Return (X, Y) of the center of cell containing provided text 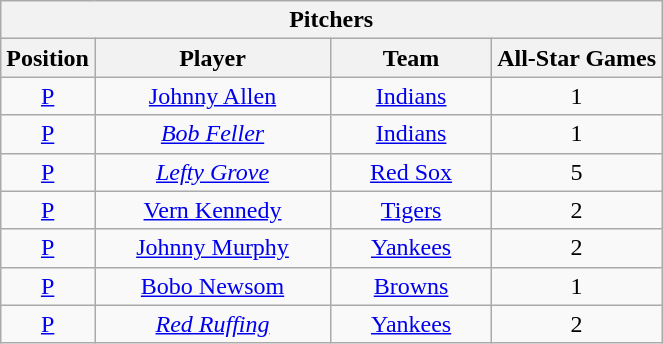
Team (412, 58)
Red Sox (412, 172)
Bob Feller (212, 134)
Johnny Allen (212, 96)
Lefty Grove (212, 172)
Browns (412, 286)
Red Ruffing (212, 324)
5 (577, 172)
Bobo Newsom (212, 286)
Vern Kennedy (212, 210)
All-Star Games (577, 58)
Pitchers (332, 20)
Tigers (412, 210)
Johnny Murphy (212, 248)
Position (48, 58)
Player (212, 58)
